Search for the cell housing the specified text and yield its [x, y] center coordinate. 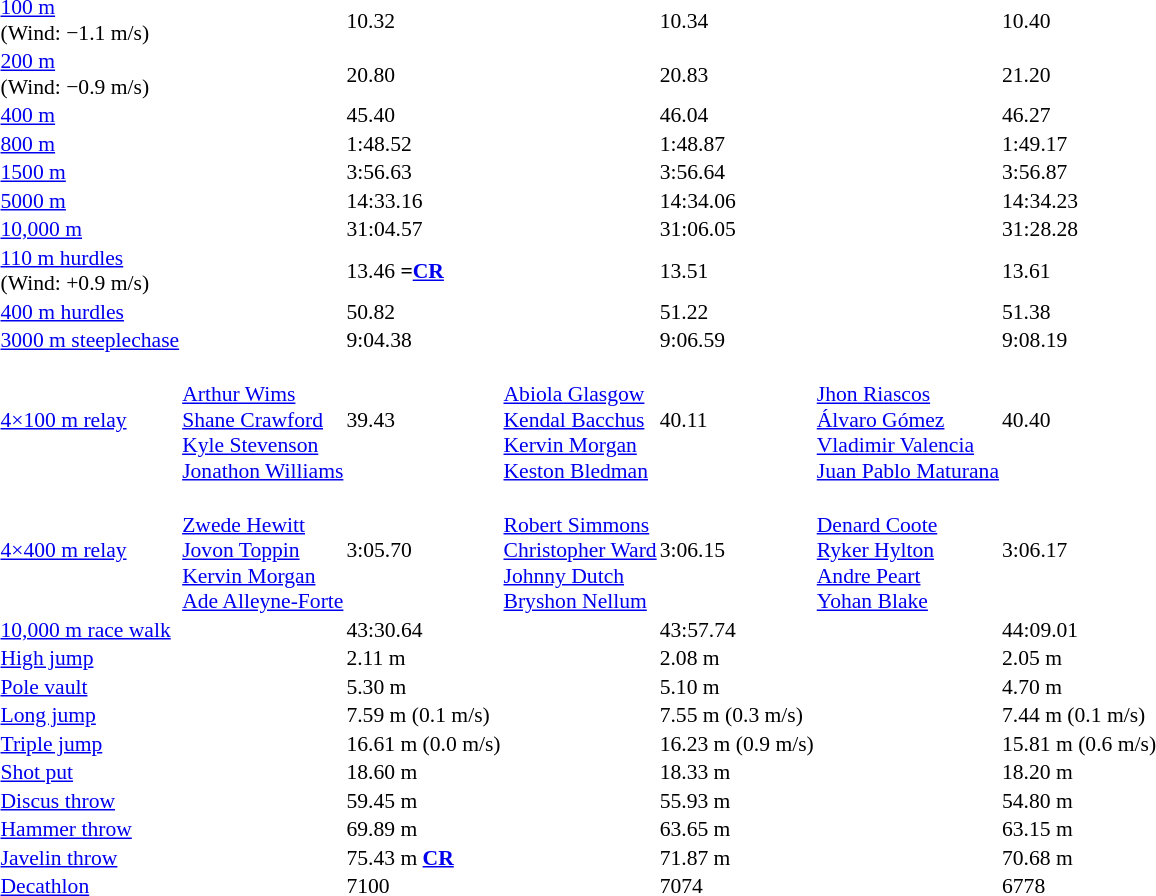
Zwede HewittJovon ToppinKervin MorganAde Alleyne-Forte [263, 550]
Abiola GlasgowKendal BacchusKervin MorganKeston Bledman [580, 419]
Jhon RiascosÁlvaro GómezVladimir ValenciaJuan Pablo Maturana [908, 419]
75.43 m CR [424, 858]
31:06.05 [736, 229]
9:06.59 [736, 340]
16.61 m (0.0 m/s) [424, 744]
5.30 m [424, 686]
55.93 m [736, 800]
43:57.74 [736, 630]
Arthur WimsShane CrawfordKyle StevensonJonathon Williams [263, 419]
14:34.06 [736, 200]
7.59 m (0.1 m/s) [424, 715]
14:33.16 [424, 200]
2.11 m [424, 658]
63.65 m [736, 829]
43:30.64 [424, 630]
3:56.64 [736, 172]
3:06.15 [736, 550]
13.51 [736, 271]
1:48.52 [424, 144]
5.10 m [736, 686]
18.33 m [736, 772]
46.04 [736, 115]
20.80 [424, 74]
39.43 [424, 419]
2.08 m [736, 658]
71.87 m [736, 858]
9:04.38 [424, 340]
3:05.70 [424, 550]
50.82 [424, 312]
7.55 m (0.3 m/s) [736, 715]
13.46 =CR [424, 271]
51.22 [736, 312]
59.45 m [424, 800]
1:48.87 [736, 144]
20.83 [736, 74]
45.40 [424, 115]
18.60 m [424, 772]
40.11 [736, 419]
Robert SimmonsChristopher WardJohnny DutchBryshon Nellum [580, 550]
69.89 m [424, 829]
16.23 m (0.9 m/s) [736, 744]
31:04.57 [424, 229]
Denard CooteRyker HyltonAndre PeartYohan Blake [908, 550]
3:56.63 [424, 172]
